Find where the given text appears and provide that cell's center as (X, Y) coordinate. 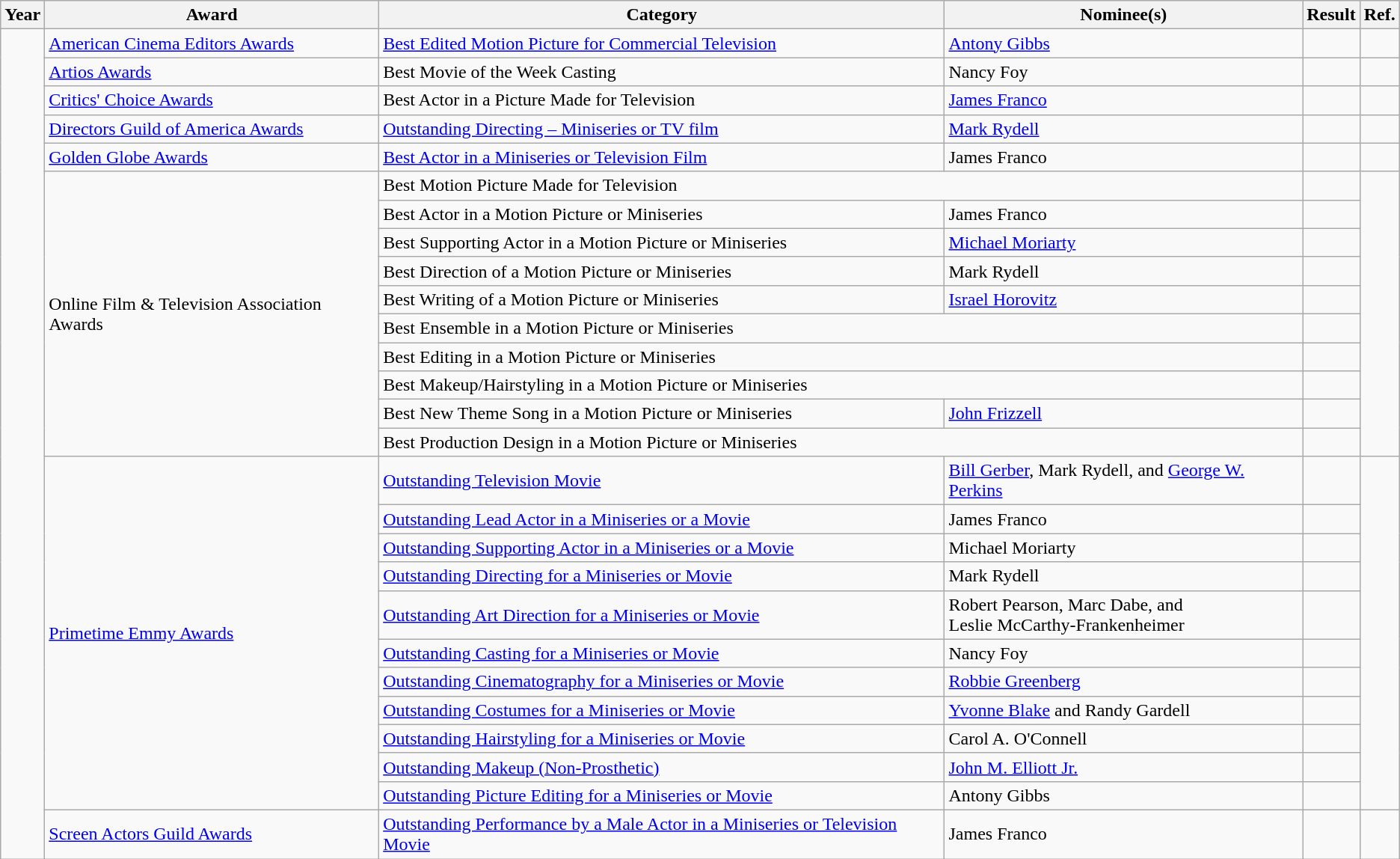
Best Makeup/Hairstyling in a Motion Picture or Miniseries (841, 385)
Artios Awards (212, 72)
Screen Actors Guild Awards (212, 834)
Outstanding Makeup (Non-Prosthetic) (662, 767)
Best Movie of the Week Casting (662, 72)
Outstanding Directing – Miniseries or TV film (662, 129)
Best Motion Picture Made for Television (841, 186)
Yvonne Blake and Randy Gardell (1123, 710)
Outstanding Lead Actor in a Miniseries or a Movie (662, 519)
Robbie Greenberg (1123, 682)
Best New Theme Song in a Motion Picture or Miniseries (662, 414)
Best Supporting Actor in a Motion Picture or Miniseries (662, 242)
Outstanding Television Movie (662, 480)
Best Actor in a Miniseries or Television Film (662, 157)
Category (662, 15)
Best Actor in a Picture Made for Television (662, 100)
Best Actor in a Motion Picture or Miniseries (662, 214)
John M. Elliott Jr. (1123, 767)
John Frizzell (1123, 414)
Best Production Design in a Motion Picture or Miniseries (841, 442)
American Cinema Editors Awards (212, 43)
Golden Globe Awards (212, 157)
Year (22, 15)
Best Editing in a Motion Picture or Miniseries (841, 357)
Best Writing of a Motion Picture or Miniseries (662, 299)
Outstanding Art Direction for a Miniseries or Movie (662, 615)
Directors Guild of America Awards (212, 129)
Outstanding Directing for a Miniseries or Movie (662, 576)
Best Edited Motion Picture for Commercial Television (662, 43)
Online Film & Television Association Awards (212, 314)
Critics' Choice Awards (212, 100)
Outstanding Performance by a Male Actor in a Miniseries or Television Movie (662, 834)
Outstanding Cinematography for a Miniseries or Movie (662, 682)
Outstanding Supporting Actor in a Miniseries or a Movie (662, 548)
Ref. (1379, 15)
Nominee(s) (1123, 15)
Outstanding Costumes for a Miniseries or Movie (662, 710)
Outstanding Casting for a Miniseries or Movie (662, 653)
Israel Horovitz (1123, 299)
Result (1331, 15)
Outstanding Hairstyling for a Miniseries or Movie (662, 739)
Carol A. O'Connell (1123, 739)
Bill Gerber, Mark Rydell, and George W. Perkins (1123, 480)
Best Direction of a Motion Picture or Miniseries (662, 271)
Award (212, 15)
Robert Pearson, Marc Dabe, and Leslie McCarthy-Frankenheimer (1123, 615)
Outstanding Picture Editing for a Miniseries or Movie (662, 795)
Primetime Emmy Awards (212, 633)
Best Ensemble in a Motion Picture or Miniseries (841, 328)
